Output the (X, Y) coordinate of the center of the cell containing the given text.  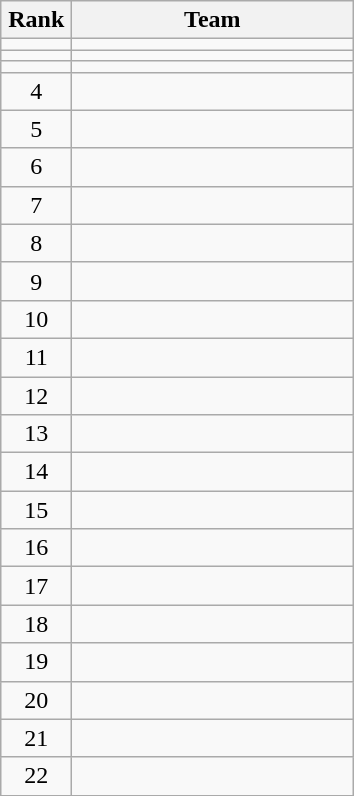
6 (36, 167)
20 (36, 700)
17 (36, 586)
15 (36, 510)
21 (36, 738)
10 (36, 319)
22 (36, 776)
8 (36, 243)
Team (212, 20)
16 (36, 548)
7 (36, 205)
4 (36, 91)
Rank (36, 20)
19 (36, 662)
12 (36, 395)
9 (36, 281)
5 (36, 129)
14 (36, 472)
11 (36, 357)
18 (36, 624)
13 (36, 434)
